Return (x, y) of the center of cell containing provided text 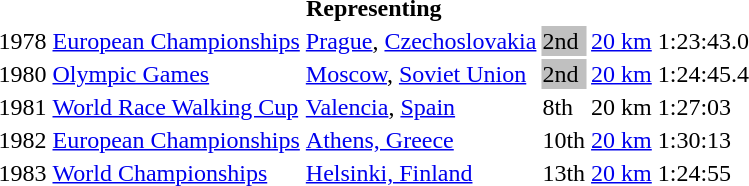
8th (564, 107)
World Race Walking Cup (176, 107)
Prague, Czechoslovakia (421, 41)
Athens, Greece (421, 140)
Valencia, Spain (421, 107)
Moscow, Soviet Union (421, 74)
Olympic Games (176, 74)
10th (564, 140)
